Search for the cell housing the specified text and yield its (x, y) center coordinate. 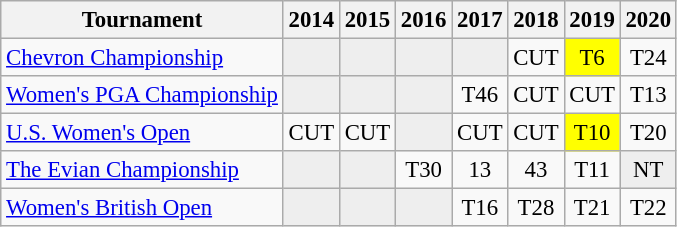
T11 (592, 170)
T20 (648, 133)
43 (536, 170)
2020 (648, 20)
T24 (648, 58)
2015 (367, 20)
NT (648, 170)
2019 (592, 20)
2018 (536, 20)
Chevron Championship (142, 58)
T13 (648, 95)
T30 (424, 170)
T16 (480, 208)
Tournament (142, 20)
T46 (480, 95)
Women's British Open (142, 208)
T22 (648, 208)
The Evian Championship (142, 170)
T10 (592, 133)
T6 (592, 58)
T21 (592, 208)
T28 (536, 208)
2016 (424, 20)
Women's PGA Championship (142, 95)
2017 (480, 20)
U.S. Women's Open (142, 133)
13 (480, 170)
2014 (311, 20)
